Search for the cell housing the specified text and yield its (x, y) center coordinate. 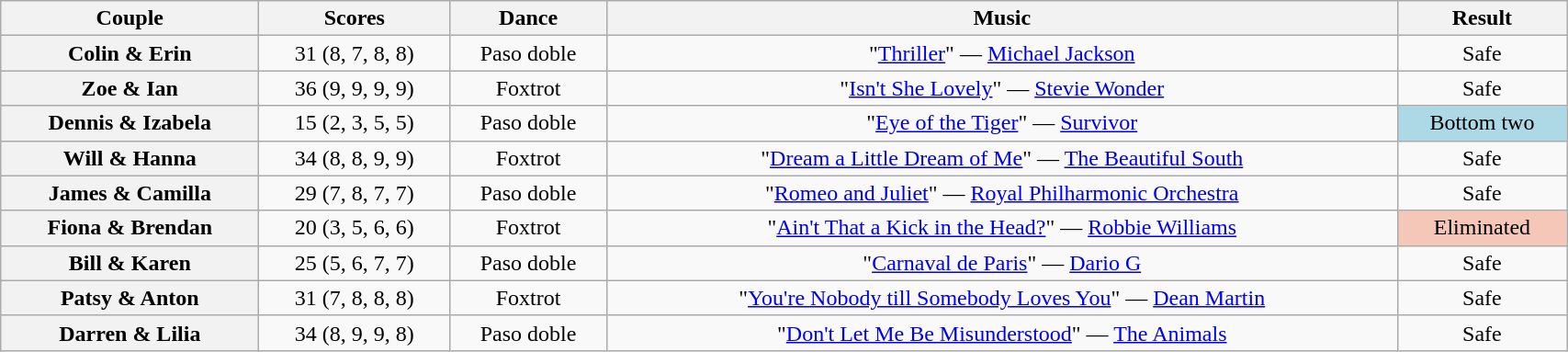
34 (8, 9, 9, 8) (355, 333)
"Dream a Little Dream of Me" — The Beautiful South (1001, 158)
James & Camilla (130, 193)
"Thriller" — Michael Jackson (1001, 53)
Will & Hanna (130, 158)
Result (1482, 18)
Bill & Karen (130, 263)
31 (8, 7, 8, 8) (355, 53)
Dennis & Izabela (130, 123)
"Romeo and Juliet" — Royal Philharmonic Orchestra (1001, 193)
15 (2, 3, 5, 5) (355, 123)
Scores (355, 18)
36 (9, 9, 9, 9) (355, 88)
25 (5, 6, 7, 7) (355, 263)
31 (7, 8, 8, 8) (355, 298)
34 (8, 8, 9, 9) (355, 158)
29 (7, 8, 7, 7) (355, 193)
"Isn't She Lovely" — Stevie Wonder (1001, 88)
"Eye of the Tiger" — Survivor (1001, 123)
"Carnaval de Paris" — Dario G (1001, 263)
Colin & Erin (130, 53)
Bottom two (1482, 123)
Dance (529, 18)
"Don't Let Me Be Misunderstood" — The Animals (1001, 333)
"You're Nobody till Somebody Loves You" — Dean Martin (1001, 298)
20 (3, 5, 6, 6) (355, 228)
Darren & Lilia (130, 333)
"Ain't That a Kick in the Head?" — Robbie Williams (1001, 228)
Couple (130, 18)
Fiona & Brendan (130, 228)
Music (1001, 18)
Eliminated (1482, 228)
Patsy & Anton (130, 298)
Zoe & Ian (130, 88)
